Return (x, y) of the center of cell containing provided text 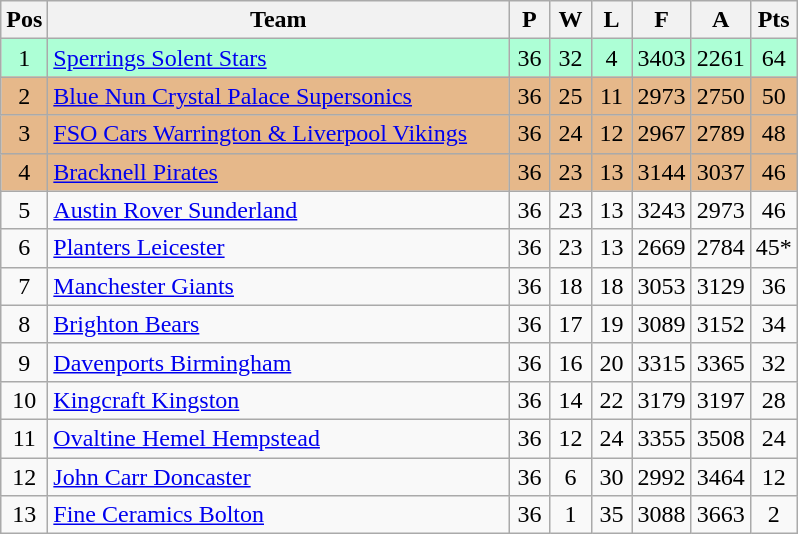
3403 (662, 58)
3144 (662, 172)
3037 (720, 172)
Planters Leicester (278, 248)
8 (24, 324)
3508 (720, 438)
Brighton Bears (278, 324)
14 (570, 400)
2789 (720, 134)
John Carr Doncaster (278, 477)
3 (24, 134)
19 (612, 324)
25 (570, 96)
2784 (720, 248)
3315 (662, 362)
3464 (720, 477)
Sperrings Solent Stars (278, 58)
L (612, 20)
2750 (720, 96)
64 (774, 58)
2669 (662, 248)
2967 (662, 134)
2992 (662, 477)
Ovaltine Hemel Hempstead (278, 438)
F (662, 20)
3129 (720, 286)
3089 (662, 324)
3053 (662, 286)
22 (612, 400)
17 (570, 324)
Bracknell Pirates (278, 172)
3355 (662, 438)
50 (774, 96)
Blue Nun Crystal Palace Supersonics (278, 96)
3197 (720, 400)
3243 (662, 210)
16 (570, 362)
35 (612, 515)
W (570, 20)
28 (774, 400)
Manchester Giants (278, 286)
Kingcraft Kingston (278, 400)
45* (774, 248)
Team (278, 20)
FSO Cars Warrington & Liverpool Vikings (278, 134)
9 (24, 362)
Austin Rover Sunderland (278, 210)
30 (612, 477)
48 (774, 134)
3088 (662, 515)
34 (774, 324)
3152 (720, 324)
5 (24, 210)
2261 (720, 58)
Pos (24, 20)
3365 (720, 362)
20 (612, 362)
10 (24, 400)
7 (24, 286)
A (720, 20)
P (530, 20)
Davenports Birmingham (278, 362)
Fine Ceramics Bolton (278, 515)
3179 (662, 400)
Pts (774, 20)
3663 (720, 515)
